Capture the cell that displays the provided text and extract its [X, Y] central coordinate. 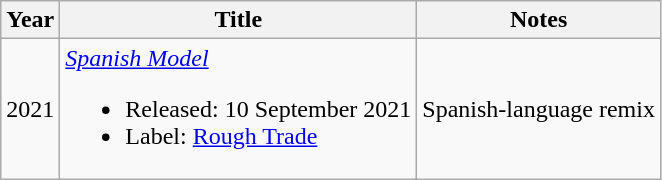
2021 [30, 109]
Notes [539, 20]
Spanish-language remix [539, 109]
Title [238, 20]
Spanish ModelReleased: 10 September 2021Label: Rough Trade [238, 109]
Year [30, 20]
